Search for the cell housing the specified text and yield its [x, y] center coordinate. 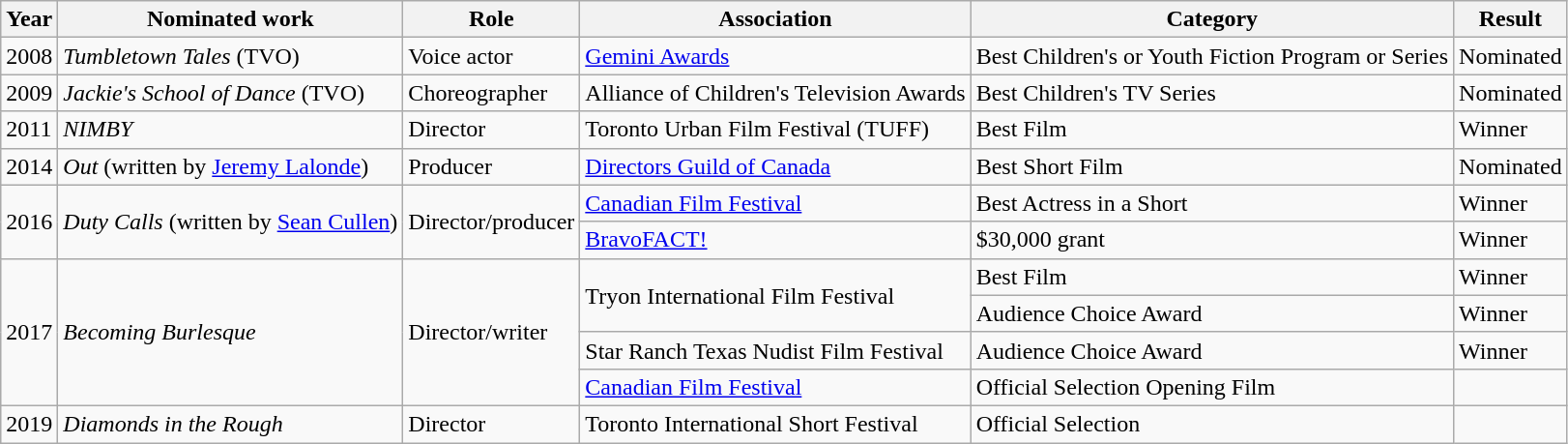
Year [29, 19]
Jackie's School of Dance (TVO) [230, 93]
2014 [29, 166]
Best Children's TV Series [1212, 93]
2017 [29, 332]
Toronto Urban Film Festival (TUFF) [775, 130]
Result [1511, 19]
Becoming Burlesque [230, 332]
NIMBY [230, 130]
2008 [29, 56]
Director/writer [491, 332]
Duty Calls (written by Sean Cullen) [230, 222]
Association [775, 19]
Directors Guild of Canada [775, 166]
2009 [29, 93]
Gemini Awards [775, 56]
Director/producer [491, 222]
Out (written by Jeremy Lalonde) [230, 166]
2019 [29, 424]
Category [1212, 19]
Official Selection Opening Film [1212, 387]
$30,000 grant [1212, 240]
Best Short Film [1212, 166]
2016 [29, 222]
Toronto International Short Festival [775, 424]
Alliance of Children's Television Awards [775, 93]
Diamonds in the Rough [230, 424]
Voice actor [491, 56]
Choreographer [491, 93]
Tryon International Film Festival [775, 295]
Tumbletown Tales (TVO) [230, 56]
BravoFACT! [775, 240]
Star Ranch Texas Nudist Film Festival [775, 350]
Producer [491, 166]
2011 [29, 130]
Best Children's or Youth Fiction Program or Series [1212, 56]
Nominated work [230, 19]
Role [491, 19]
Best Actress in a Short [1212, 203]
Official Selection [1212, 424]
